Locate the cell with the specified text and output its (x, y) center coordinate. 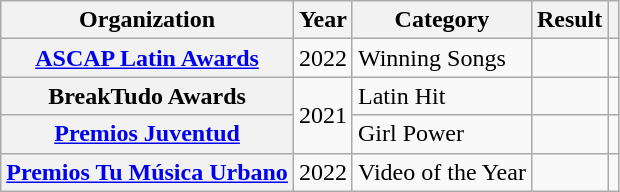
Girl Power (442, 134)
Result (569, 20)
Category (442, 20)
Latin Hit (442, 96)
Premios Tu Música Urbano (148, 172)
Year (322, 20)
Winning Songs (442, 58)
ASCAP Latin Awards (148, 58)
BreakTudo Awards (148, 96)
Organization (148, 20)
2021 (322, 115)
Video of the Year (442, 172)
Premios Juventud (148, 134)
